For the text-containing cell, return its midpoint in (X, Y) coordinate format. 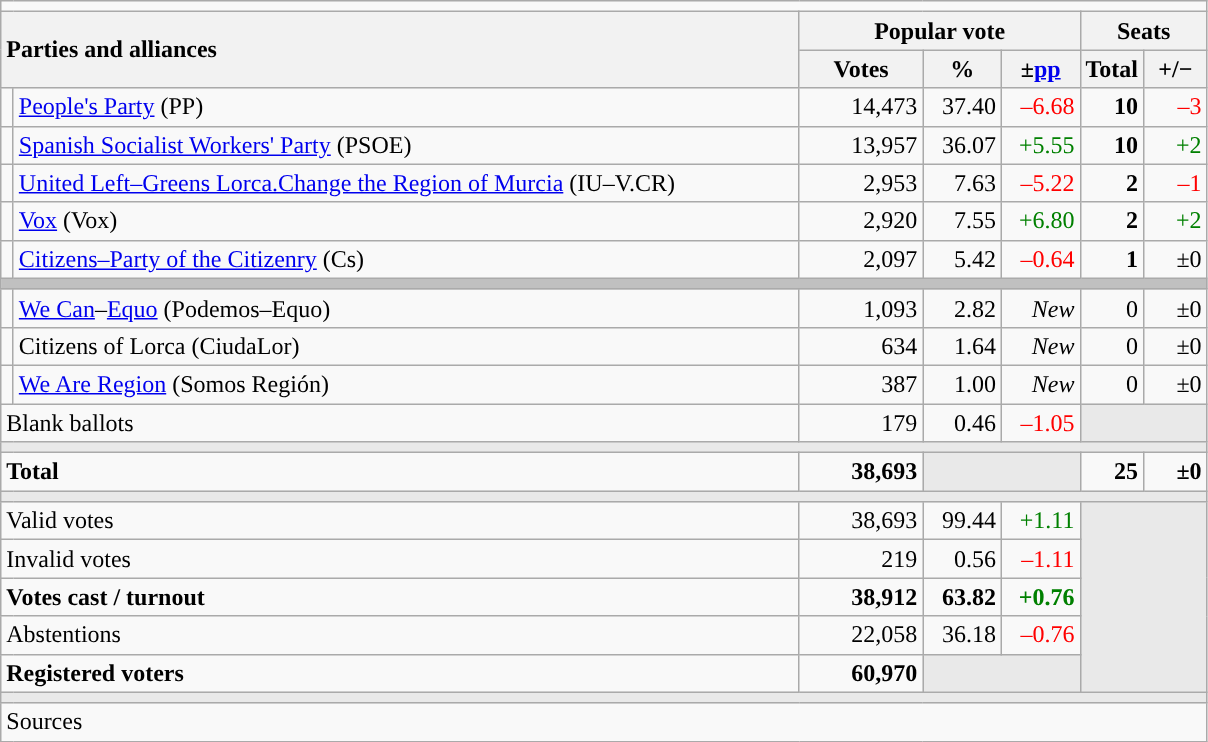
0.56 (962, 559)
People's Party (PP) (406, 107)
–5.22 (1040, 183)
+1.11 (1040, 521)
2,097 (861, 259)
25 (1112, 472)
Parties and alliances (400, 50)
Citizens–Party of the Citizenry (Cs) (406, 259)
+/− (1176, 69)
–0.76 (1040, 635)
+6.80 (1040, 221)
Votes (861, 69)
63.82 (962, 597)
219 (861, 559)
Blank ballots (400, 423)
–1 (1176, 183)
Abstentions (400, 635)
7.63 (962, 183)
179 (861, 423)
37.40 (962, 107)
+5.55 (1040, 145)
–6.68 (1040, 107)
Vox (Vox) (406, 221)
36.07 (962, 145)
2,920 (861, 221)
% (962, 69)
Votes cast / turnout (400, 597)
2,953 (861, 183)
60,970 (861, 673)
–1.05 (1040, 423)
387 (861, 384)
Registered voters (400, 673)
–1.11 (1040, 559)
634 (861, 346)
0.46 (962, 423)
22,058 (861, 635)
14,473 (861, 107)
–0.64 (1040, 259)
13,957 (861, 145)
36.18 (962, 635)
Seats (1144, 31)
Spanish Socialist Workers' Party (PSOE) (406, 145)
Invalid votes (400, 559)
38,912 (861, 597)
We Are Region (Somos Región) (406, 384)
99.44 (962, 521)
+0.76 (1040, 597)
Sources (604, 722)
1,093 (861, 308)
Valid votes (400, 521)
5.42 (962, 259)
Citizens of Lorca (CiudaLor) (406, 346)
2.82 (962, 308)
±pp (1040, 69)
Popular vote (940, 31)
1.00 (962, 384)
–3 (1176, 107)
We Can–Equo (Podemos–Equo) (406, 308)
1.64 (962, 346)
7.55 (962, 221)
United Left–Greens Lorca.Change the Region of Murcia (IU–V.CR) (406, 183)
1 (1112, 259)
